Output the (x, y) coordinate of the center of the cell containing the given text.  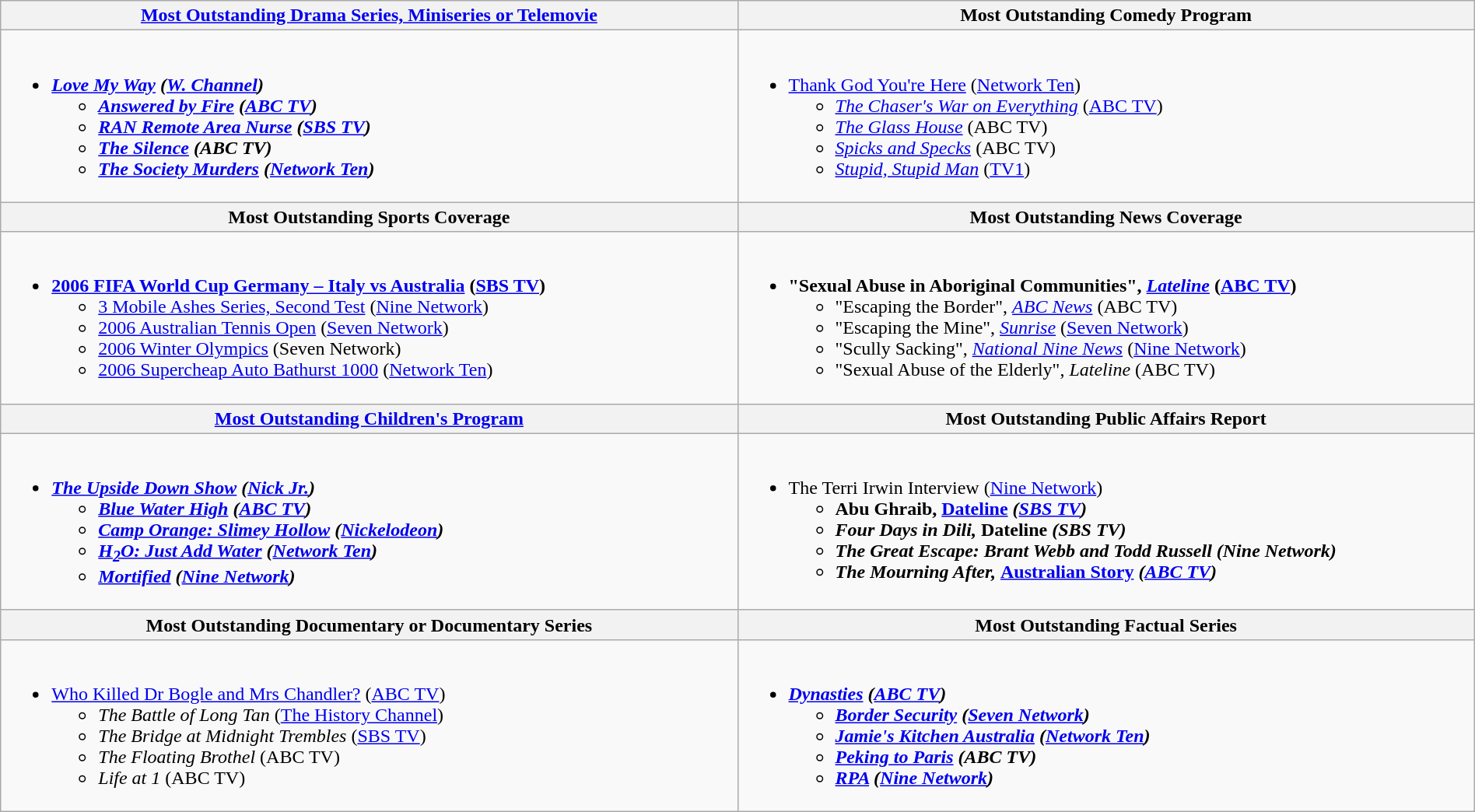
Most Outstanding Factual Series (1106, 625)
Most Outstanding Sports Coverage (369, 217)
Most Outstanding Children's Program (369, 418)
Most Outstanding Public Affairs Report (1106, 418)
Dynasties (ABC TV)Border Security (Seven Network)Jamie's Kitchen Australia (Network Ten)Peking to Paris (ABC TV)RPA (Nine Network) (1106, 725)
Most Outstanding News Coverage (1106, 217)
Most Outstanding Documentary or Documentary Series (369, 625)
Love My Way (W. Channel)Answered by Fire (ABC TV)RAN Remote Area Nurse (SBS TV)The Silence (ABC TV)The Society Murders (Network Ten) (369, 117)
Most Outstanding Comedy Program (1106, 16)
Most Outstanding Drama Series, Miniseries or Telemovie (369, 16)
Thank God You're Here (Network Ten)The Chaser's War on Everything (ABC TV)The Glass House (ABC TV)Spicks and Specks (ABC TV)Stupid, Stupid Man (TV1) (1106, 117)
